Scan for the cell matching the given text and deliver its [x, y] coordinate at center. 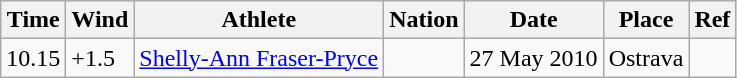
Place [646, 20]
Wind [100, 20]
+1.5 [100, 58]
Nation [424, 20]
27 May 2010 [534, 58]
Athlete [259, 20]
Date [534, 20]
Ref [712, 20]
Shelly-Ann Fraser-Pryce [259, 58]
Time [34, 20]
Ostrava [646, 58]
10.15 [34, 58]
